Determine the [x, y] coordinate at the center of the cell enclosing the given text.  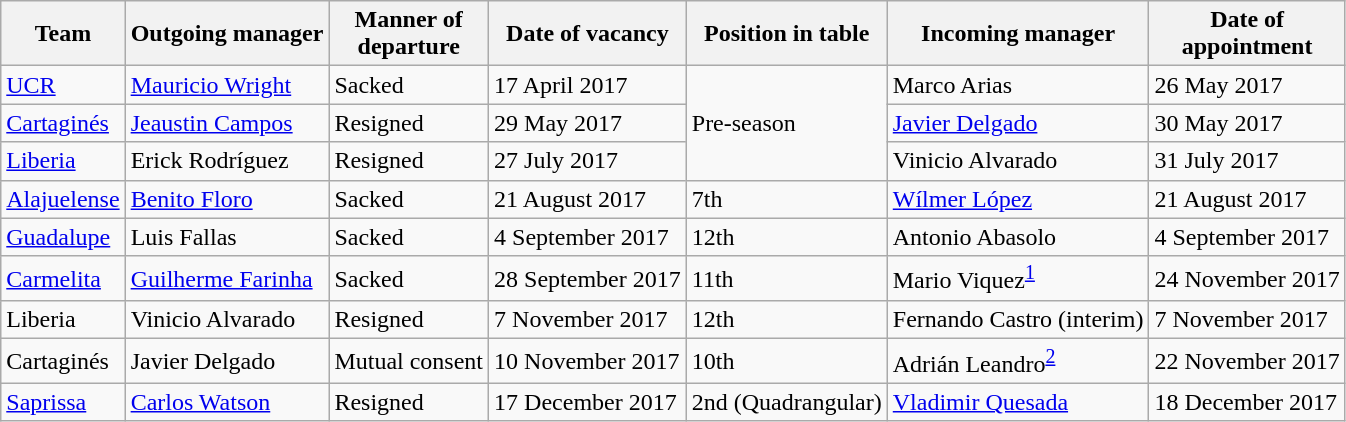
Saprissa [63, 402]
26 May 2017 [1247, 85]
Incoming manager [1018, 34]
Team [63, 34]
UCR [63, 85]
10 November 2017 [588, 362]
2nd (Quadrangular) [786, 402]
Jeaustin Campos [227, 123]
Luis Fallas [227, 237]
Antonio Abasolo [1018, 237]
Fernando Castro (interim) [1018, 320]
Pre-season [786, 123]
Mutual consent [409, 362]
Manner ofdeparture [409, 34]
Position in table [786, 34]
Outgoing manager [227, 34]
30 May 2017 [1247, 123]
10th [786, 362]
18 December 2017 [1247, 402]
Guilherme Farinha [227, 278]
Vladimir Quesada [1018, 402]
7th [786, 199]
24 November 2017 [1247, 278]
27 July 2017 [588, 161]
Erick Rodríguez [227, 161]
22 November 2017 [1247, 362]
17 December 2017 [588, 402]
Date ofappointment [1247, 34]
Carmelita [63, 278]
Marco Arias [1018, 85]
Adrián Leandro2 [1018, 362]
17 April 2017 [588, 85]
Carlos Watson [227, 402]
Wílmer López [1018, 199]
Alajuelense [63, 199]
29 May 2017 [588, 123]
Guadalupe [63, 237]
11th [786, 278]
Mauricio Wright [227, 85]
Benito Floro [227, 199]
Mario Viquez1 [1018, 278]
31 July 2017 [1247, 161]
28 September 2017 [588, 278]
Date of vacancy [588, 34]
